Locate the cell with the specified text and output its (x, y) center coordinate. 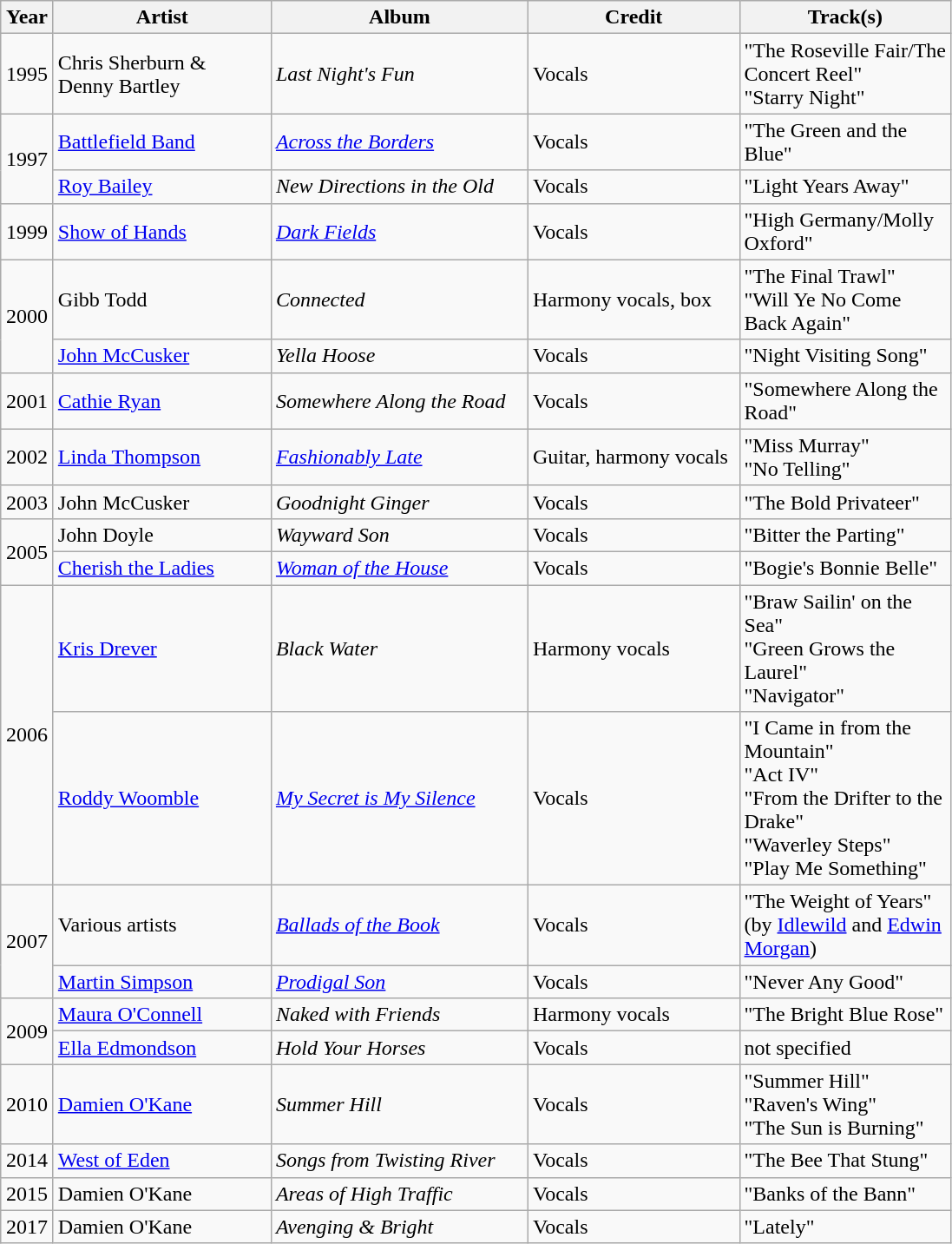
2000 (28, 316)
"Light Years Away" (845, 187)
Chris Sherburn & Denny Bartley (161, 74)
Kris Drever (161, 648)
Last Night's Fun (399, 74)
Year (28, 17)
2002 (28, 457)
"Miss Murray""No Telling" (845, 457)
Fashionably Late (399, 457)
Artist (161, 17)
2010 (28, 1104)
Ella Edmondson (161, 1048)
Prodigal Son (399, 982)
"Braw Sailin' on the Sea""Green Grows the Laurel""Navigator" (845, 648)
2009 (28, 1031)
"Banks of the Bann" (845, 1194)
Track(s) (845, 17)
2007 (28, 942)
"The Green and the Blue" (845, 142)
Credit (634, 17)
Linda Thompson (161, 457)
West of Eden (161, 1161)
Cherish the Ladies (161, 568)
Roddy Woomble (161, 799)
Naked with Friends (399, 1015)
Across the Borders (399, 142)
Songs from Twisting River (399, 1161)
not specified (845, 1048)
2001 (28, 401)
1999 (28, 231)
Wayward Son (399, 535)
2017 (28, 1227)
John Doyle (161, 535)
"Lately" (845, 1227)
Guitar, harmony vocals (634, 457)
New Directions in the Old (399, 187)
"Bitter the Parting" (845, 535)
Battlefield Band (161, 142)
Woman of the House (399, 568)
Black Water (399, 648)
1997 (28, 158)
2003 (28, 502)
"The Bright Blue Rose" (845, 1015)
Album (399, 17)
"The Bee That Stung" (845, 1161)
"Never Any Good" (845, 982)
Avenging & Bright (399, 1227)
Hold Your Horses (399, 1048)
2006 (28, 735)
"Night Visiting Song" (845, 356)
Harmony vocals, box (634, 299)
Gibb Todd (161, 299)
2014 (28, 1161)
Areas of High Traffic (399, 1194)
"The Final Trawl""Will Ye No Come Back Again" (845, 299)
"High Germany/Molly Oxford" (845, 231)
"I Came in from the Mountain""Act IV""From the Drifter to the Drake""Waverley Steps""Play Me Something" (845, 799)
"Bogie's Bonnie Belle" (845, 568)
"The Weight of Years"(by Idlewild and Edwin Morgan) (845, 925)
Maura O'Connell (161, 1015)
2015 (28, 1194)
Goodnight Ginger (399, 502)
1995 (28, 74)
"Somewhere Along the Road" (845, 401)
Yella Hoose (399, 356)
"The Bold Privateer" (845, 502)
"The Roseville Fair/The Concert Reel""Starry Night" (845, 74)
Various artists (161, 925)
Summer Hill (399, 1104)
Connected (399, 299)
Roy Bailey (161, 187)
"Summer Hill""Raven's Wing""The Sun is Burning" (845, 1104)
Dark Fields (399, 231)
Cathie Ryan (161, 401)
Show of Hands (161, 231)
Somewhere Along the Road (399, 401)
My Secret is My Silence (399, 799)
Martin Simpson (161, 982)
Ballads of the Book (399, 925)
2005 (28, 551)
